Identify which cell holds the provided text, then report its [x, y] central coordinate. 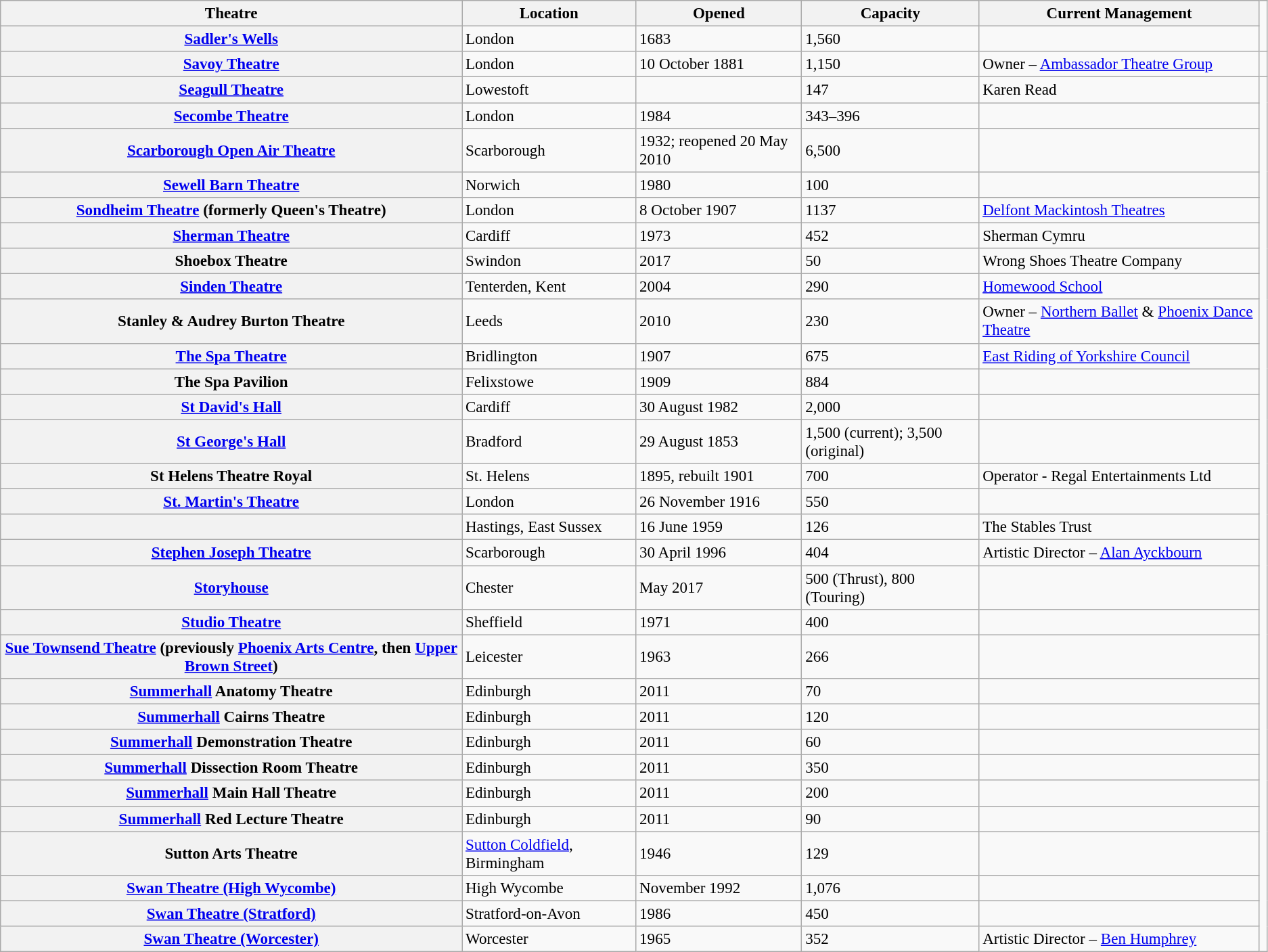
352 [890, 939]
1986 [719, 913]
2004 [719, 287]
1,500 (current); 3,500 (original) [890, 441]
Norwich [549, 185]
1984 [719, 116]
2,000 [890, 407]
Sewell Barn Theatre [231, 185]
1963 [719, 656]
Capacity [890, 14]
The Spa Theatre [231, 356]
2010 [719, 322]
Swan Theatre (High Wycombe) [231, 888]
Sondheim Theatre (formerly Queen's Theatre) [231, 210]
Bridlington [549, 356]
Savoy Theatre [231, 64]
The Stables Trust [1119, 527]
Summerhall Anatomy Theatre [231, 692]
Scarborough Open Air Theatre [231, 150]
6,500 [890, 150]
1965 [719, 939]
230 [890, 322]
Location [549, 14]
60 [890, 742]
Sutton Arts Theatre [231, 854]
200 [890, 794]
Delfont Mackintosh Theatres [1119, 210]
450 [890, 913]
St. Martin's Theatre [231, 502]
100 [890, 185]
Worcester [549, 939]
266 [890, 656]
Seagull Theatre [231, 90]
90 [890, 819]
126 [890, 527]
St. Helens [549, 476]
Theatre [231, 14]
Summerhall Red Lecture Theatre [231, 819]
Stanley & Audrey Burton Theatre [231, 322]
Secombe Theatre [231, 116]
Owner – Ambassador Theatre Group [1119, 64]
1,076 [890, 888]
1,150 [890, 64]
Stephen Joseph Theatre [231, 553]
1980 [719, 185]
1895, rebuilt 1901 [719, 476]
350 [890, 768]
452 [890, 236]
550 [890, 502]
Leicester [549, 656]
1973 [719, 236]
Artistic Director – Alan Ayckbourn [1119, 553]
Lowestoft [549, 90]
2017 [719, 261]
High Wycombe [549, 888]
16 June 1959 [719, 527]
500 (Thrust), 800 (Touring) [890, 587]
Chester [549, 587]
Sinden Theatre [231, 287]
Bradford [549, 441]
Current Management [1119, 14]
120 [890, 717]
400 [890, 622]
Summerhall Demonstration Theatre [231, 742]
Operator - Regal Entertainments Ltd [1119, 476]
1932; reopened 20 May 2010 [719, 150]
Felixstowe [549, 382]
Summerhall Dissection Room Theatre [231, 768]
147 [890, 90]
Sheffield [549, 622]
November 1992 [719, 888]
The Spa Pavilion [231, 382]
1971 [719, 622]
70 [890, 692]
Sue Townsend Theatre (previously Phoenix Arts Centre, then Upper Brown Street) [231, 656]
St Helens Theatre Royal [231, 476]
1907 [719, 356]
Tenterden, Kent [549, 287]
1946 [719, 854]
404 [890, 553]
Summerhall Main Hall Theatre [231, 794]
East Riding of Yorkshire Council [1119, 356]
Summerhall Cairns Theatre [231, 717]
290 [890, 287]
Artistic Director – Ben Humphrey [1119, 939]
May 2017 [719, 587]
30 August 1982 [719, 407]
50 [890, 261]
Wrong Shoes Theatre Company [1119, 261]
Shoebox Theatre [231, 261]
St George's Hall [231, 441]
343–396 [890, 116]
Karen Read [1119, 90]
Stratford-on-Avon [549, 913]
Sherman Theatre [231, 236]
Sadler's Wells [231, 39]
675 [890, 356]
129 [890, 854]
Owner – Northern Ballet & Phoenix Dance Theatre [1119, 322]
884 [890, 382]
700 [890, 476]
Hastings, East Sussex [549, 527]
St David's Hall [231, 407]
Opened [719, 14]
10 October 1881 [719, 64]
Sherman Cymru [1119, 236]
Studio Theatre [231, 622]
1137 [890, 210]
1,560 [890, 39]
30 April 1996 [719, 553]
Sutton Coldfield, Birmingham [549, 854]
1909 [719, 382]
29 August 1853 [719, 441]
Swan Theatre (Worcester) [231, 939]
Homewood School [1119, 287]
Swan Theatre (Stratford) [231, 913]
Leeds [549, 322]
1683 [719, 39]
Swindon [549, 261]
26 November 1916 [719, 502]
8 October 1907 [719, 210]
Storyhouse [231, 587]
